Scan for the cell matching the given text and deliver its [X, Y] coordinate at center. 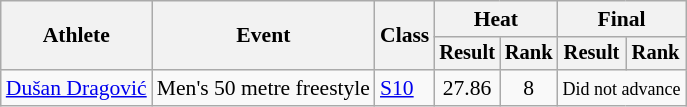
S10 [404, 88]
Did not advance [621, 88]
Men's 50 metre freestyle [264, 88]
Dušan Dragović [76, 88]
27.86 [467, 88]
Athlete [76, 36]
Final [621, 19]
Class [404, 36]
Heat [496, 19]
Event [264, 36]
8 [529, 88]
